Capture the cell that displays the provided text and extract its (x, y) central coordinate. 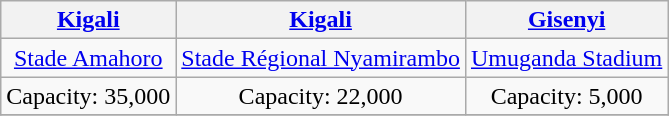
Capacity: 35,000 (88, 96)
Umuganda Stadium (566, 58)
Capacity: 5,000 (566, 96)
Stade Amahoro (88, 58)
Capacity: 22,000 (321, 96)
Gisenyi (566, 20)
Stade Régional Nyamirambo (321, 58)
